Return the (X, Y) coordinate for the center point of the cell that contains the specified text.  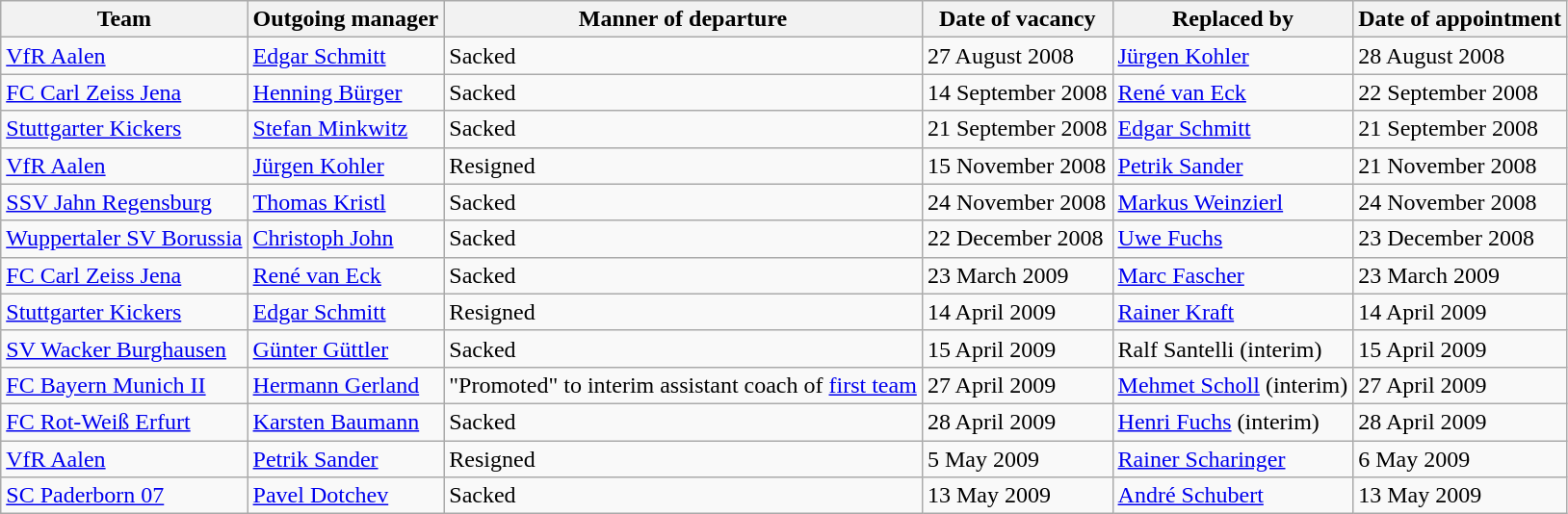
Marc Fascher (1233, 275)
Date of appointment (1460, 19)
Wuppertaler SV Borussia (124, 239)
Mehmet Scholl (interim) (1233, 385)
Rainer Scharinger (1233, 459)
21 November 2008 (1460, 166)
Manner of departure (684, 19)
SSV Jahn Regensburg (124, 202)
28 August 2008 (1460, 56)
SV Wacker Burghausen (124, 348)
5 May 2009 (1017, 459)
FC Rot-Weiß Erfurt (124, 422)
Rainer Kraft (1233, 312)
Hermann Gerland (346, 385)
Karsten Baumann (346, 422)
Henri Fuchs (interim) (1233, 422)
Christoph John (346, 239)
Ralf Santelli (interim) (1233, 348)
15 November 2008 (1017, 166)
Henning Bürger (346, 92)
22 December 2008 (1017, 239)
Pavel Dotchev (346, 496)
"Promoted" to interim assistant coach of first team (684, 385)
Markus Weinzierl (1233, 202)
22 September 2008 (1460, 92)
Date of vacancy (1017, 19)
Thomas Kristl (346, 202)
Outgoing manager (346, 19)
23 December 2008 (1460, 239)
André Schubert (1233, 496)
Uwe Fuchs (1233, 239)
Team (124, 19)
Günter Güttler (346, 348)
FC Bayern Munich II (124, 385)
Stefan Minkwitz (346, 129)
14 September 2008 (1017, 92)
SC Paderborn 07 (124, 496)
6 May 2009 (1460, 459)
27 August 2008 (1017, 56)
Replaced by (1233, 19)
